Provide the (x, y) coordinate of the cell's center where the given text is located.  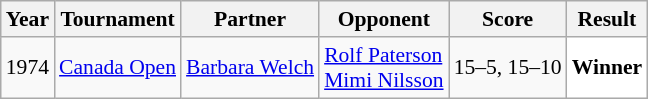
Canada Open (118, 68)
Year (28, 19)
Barbara Welch (250, 68)
15–5, 15–10 (508, 68)
Tournament (118, 19)
Result (608, 19)
Winner (608, 68)
Partner (250, 19)
Score (508, 19)
Rolf Paterson Mimi Nilsson (384, 68)
1974 (28, 68)
Opponent (384, 19)
